Determine the [X, Y] coordinate at the center of the cell enclosing the given text.  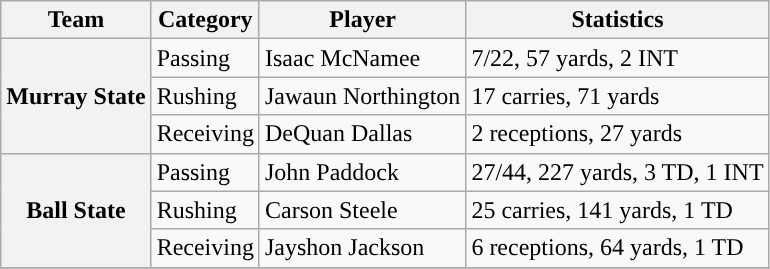
6 receptions, 64 yards, 1 TD [618, 248]
Jawaun Northington [362, 96]
Carson Steele [362, 210]
25 carries, 141 yards, 1 TD [618, 210]
Category [205, 20]
17 carries, 71 yards [618, 96]
John Paddock [362, 172]
Player [362, 20]
27/44, 227 yards, 3 TD, 1 INT [618, 172]
2 receptions, 27 yards [618, 134]
Statistics [618, 20]
Ball State [76, 210]
7/22, 57 yards, 2 INT [618, 58]
Jayshon Jackson [362, 248]
Isaac McNamee [362, 58]
Murray State [76, 96]
DeQuan Dallas [362, 134]
Team [76, 20]
